Return the [X, Y] coordinate for the center point of the cell that contains the specified text.  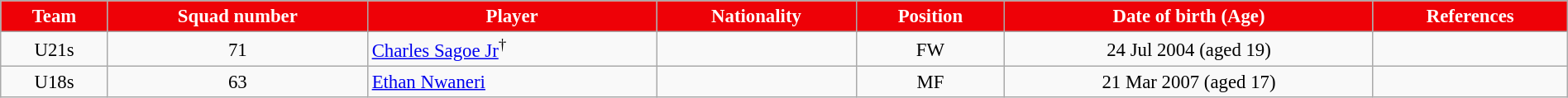
U18s [55, 82]
U21s [55, 49]
71 [237, 49]
Ethan Nwaneri [512, 82]
MF [930, 82]
21 Mar 2007 (aged 17) [1189, 82]
Date of birth (Age) [1189, 16]
Position [930, 16]
Player [512, 16]
Team [55, 16]
24 Jul 2004 (aged 19) [1189, 49]
References [1470, 16]
Charles Sagoe Jr† [512, 49]
Squad number [237, 16]
Nationality [756, 16]
63 [237, 82]
FW [930, 49]
